Scan for the cell matching the given text and deliver its [x, y] coordinate at center. 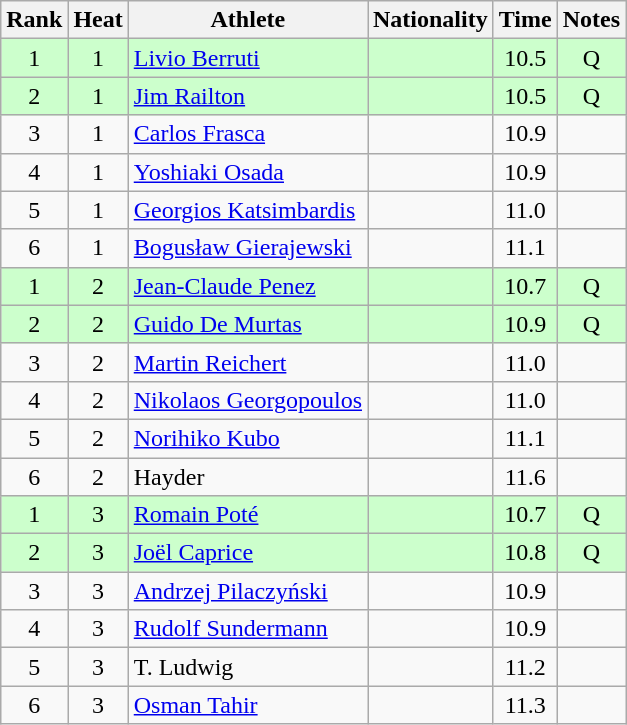
Georgios Katsimbardis [248, 210]
Time [525, 20]
Martin Reichert [248, 362]
Joël Caprice [248, 553]
Jim Railton [248, 96]
Romain Poté [248, 515]
11.6 [525, 477]
11.3 [525, 705]
Bogusław Gierajewski [248, 248]
Osman Tahir [248, 705]
Yoshiaki Osada [248, 172]
Notes [591, 20]
Rudolf Sundermann [248, 629]
Heat [98, 20]
Guido De Murtas [248, 324]
Nikolaos Georgopoulos [248, 400]
Nationality [431, 20]
10.8 [525, 553]
Norihiko Kubo [248, 438]
Jean-Claude Penez [248, 286]
Rank [34, 20]
Livio Berruti [248, 58]
Athlete [248, 20]
Hayder [248, 477]
Andrzej Pilaczyński [248, 591]
Carlos Frasca [248, 134]
T. Ludwig [248, 667]
11.2 [525, 667]
